Identify which cell holds the provided text, then report its (x, y) central coordinate. 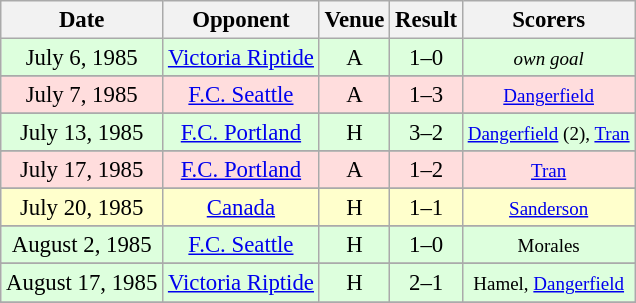
Scorers (548, 20)
Result (426, 20)
Venue (354, 20)
2–1 (426, 283)
own goal (548, 58)
July 17, 1985 (82, 170)
Opponent (242, 20)
August 2, 1985 (82, 245)
Canada (242, 208)
July 6, 1985 (82, 58)
July 13, 1985 (82, 133)
Tran (548, 170)
1–3 (426, 95)
Morales (548, 245)
July 20, 1985 (82, 208)
3–2 (426, 133)
1–2 (426, 170)
July 7, 1985 (82, 95)
Dangerfield (548, 95)
Dangerfield (2), Tran (548, 133)
1–1 (426, 208)
Hamel, Dangerfield (548, 283)
Sanderson (548, 208)
August 17, 1985 (82, 283)
Date (82, 20)
